For the text-containing cell, return its midpoint in [X, Y] coordinate format. 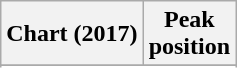
Chart (2017) [72, 34]
Peakposition [189, 34]
